Find where the given text appears and provide that cell's center as (X, Y) coordinate. 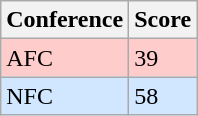
58 (163, 96)
Conference (65, 20)
39 (163, 58)
AFC (65, 58)
Score (163, 20)
NFC (65, 96)
